From the cell containing the given text, extract its center point as [X, Y] coordinate. 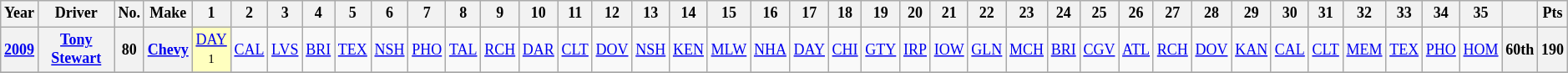
DAY [809, 50]
2009 [20, 50]
3 [286, 13]
190 [1553, 50]
29 [1252, 13]
Year [20, 13]
No. [129, 13]
CGV [1099, 50]
Make [168, 13]
23 [1027, 13]
IOW [948, 50]
KAN [1252, 50]
ATL [1136, 50]
HOM [1481, 50]
21 [948, 13]
33 [1404, 13]
26 [1136, 13]
30 [1289, 13]
27 [1172, 13]
Pts [1553, 13]
DAR [538, 50]
2 [249, 13]
12 [612, 13]
24 [1064, 13]
7 [427, 13]
MEM [1364, 50]
15 [728, 13]
35 [1481, 13]
34 [1441, 13]
KEN [689, 50]
6 [389, 13]
Chevy [168, 50]
MCH [1027, 50]
14 [689, 13]
GLN [987, 50]
Driver [76, 13]
8 [463, 13]
18 [845, 13]
Tony Stewart [76, 50]
CHI [845, 50]
5 [352, 13]
TAL [463, 50]
32 [1364, 13]
11 [574, 13]
4 [319, 13]
19 [881, 13]
9 [500, 13]
60th [1520, 50]
28 [1211, 13]
20 [915, 13]
IRP [915, 50]
22 [987, 13]
DAY1 [211, 50]
80 [129, 50]
GTY [881, 50]
LVS [286, 50]
10 [538, 13]
25 [1099, 13]
16 [771, 13]
13 [651, 13]
17 [809, 13]
NHA [771, 50]
MLW [728, 50]
31 [1326, 13]
1 [211, 13]
